Capture the cell that displays the provided text and extract its [x, y] central coordinate. 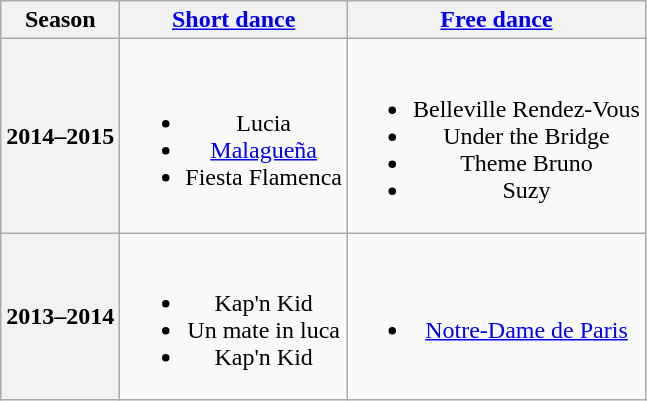
Kap'n Kid Un mate in luca Kap'n Kid [234, 316]
Season [60, 20]
Free dance [497, 20]
Short dance [234, 20]
2014–2015 [60, 136]
Belleville Rendez-Vous Under the Bridge Theme Bruno Suzy [497, 136]
Notre-Dame de Paris [497, 316]
Lucia Malagueña Fiesta Flamenca [234, 136]
2013–2014 [60, 316]
